Output the (X, Y) coordinate of the center of the cell containing the given text.  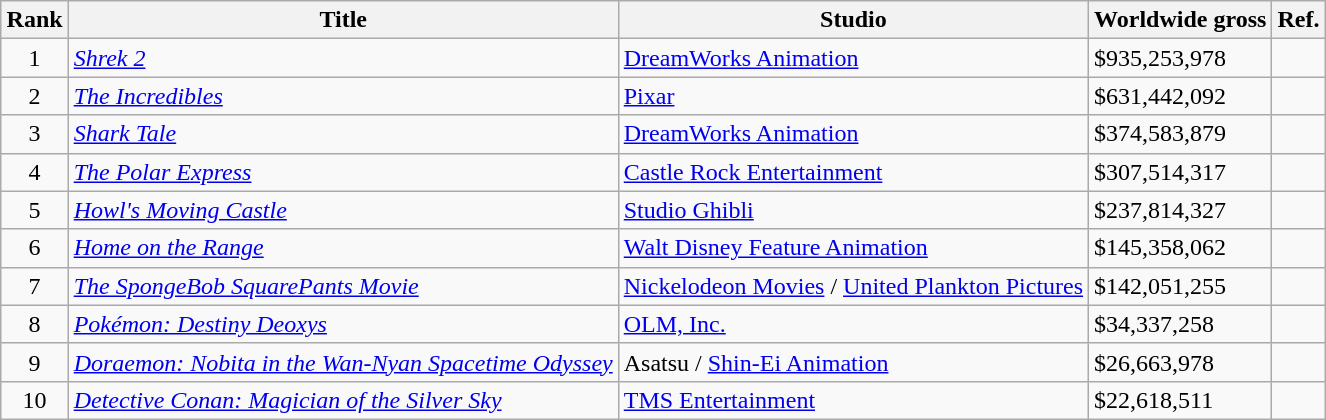
$237,814,327 (1180, 210)
TMS Entertainment (853, 400)
Pokémon: Destiny Deoxys (343, 324)
$307,514,317 (1180, 172)
Ref. (1298, 20)
Worldwide gross (1180, 20)
Doraemon: Nobita in the Wan-Nyan Spacetime Odyssey (343, 362)
Castle Rock Entertainment (853, 172)
$631,442,092 (1180, 96)
Studio (853, 20)
Shark Tale (343, 134)
Rank (34, 20)
1 (34, 58)
Title (343, 20)
$34,337,258 (1180, 324)
$374,583,879 (1180, 134)
$142,051,255 (1180, 286)
Studio Ghibli (853, 210)
7 (34, 286)
2 (34, 96)
$145,358,062 (1180, 248)
$935,253,978 (1180, 58)
Asatsu / Shin-Ei Animation (853, 362)
$22,618,511 (1180, 400)
Pixar (853, 96)
10 (34, 400)
5 (34, 210)
The Incredibles (343, 96)
The Polar Express (343, 172)
The SpongeBob SquarePants Movie (343, 286)
Nickelodeon Movies / United Plankton Pictures (853, 286)
3 (34, 134)
6 (34, 248)
Shrek 2 (343, 58)
Walt Disney Feature Animation (853, 248)
Detective Conan: Magician of the Silver Sky (343, 400)
OLM, Inc. (853, 324)
4 (34, 172)
$26,663,978 (1180, 362)
9 (34, 362)
8 (34, 324)
Howl's Moving Castle (343, 210)
Home on the Range (343, 248)
